Pinpoint the cell where the given text exists, returning its [x, y] midpoint coordinate. 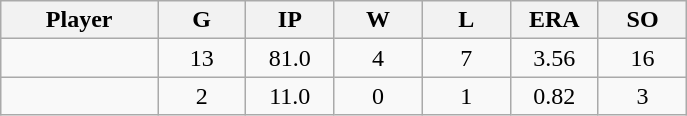
W [378, 20]
3.56 [554, 58]
81.0 [290, 58]
16 [642, 58]
3 [642, 96]
L [466, 20]
G [202, 20]
0.82 [554, 96]
Player [80, 20]
IP [290, 20]
1 [466, 96]
0 [378, 96]
ERA [554, 20]
11.0 [290, 96]
2 [202, 96]
7 [466, 58]
SO [642, 20]
4 [378, 58]
13 [202, 58]
